Identify which cell holds the provided text, then report its (x, y) central coordinate. 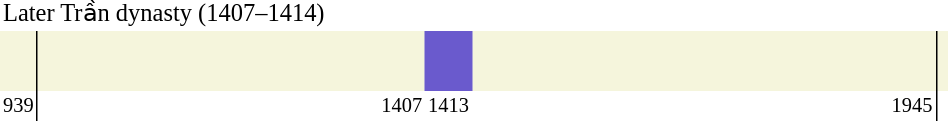
1407 (232, 106)
1413 (448, 106)
1945 (704, 106)
939 (19, 106)
